Capture the cell that displays the provided text and extract its (x, y) central coordinate. 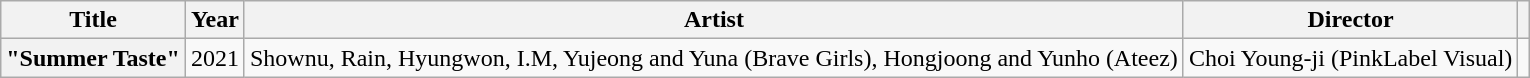
Artist (714, 20)
Title (94, 20)
Shownu, Rain, Hyungwon, I.M, Yujeong and Yuna (Brave Girls), Hongjoong and Yunho (Ateez) (714, 58)
Director (1350, 20)
"Summer Taste" (94, 58)
2021 (214, 58)
Choi Young-ji (PinkLabel Visual) (1350, 58)
Year (214, 20)
